Pinpoint the cell where the given text exists, returning its (x, y) midpoint coordinate. 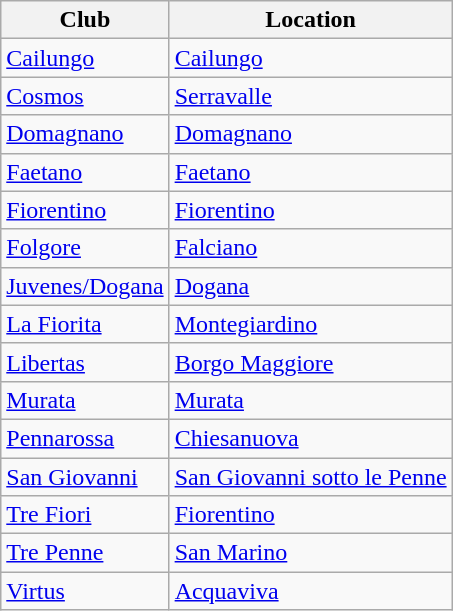
La Fiorita (85, 324)
Falciano (310, 248)
Chiesanuova (310, 438)
Montegiardino (310, 324)
Juvenes/Dogana (85, 286)
Tre Penne (85, 553)
Borgo Maggiore (310, 362)
Club (85, 20)
Acquaviva (310, 591)
San Giovanni sotto le Penne (310, 477)
Serravalle (310, 96)
Libertas (85, 362)
Cosmos (85, 96)
Dogana (310, 286)
Virtus (85, 591)
San Marino (310, 553)
Tre Fiori (85, 515)
Location (310, 20)
Folgore (85, 248)
Pennarossa (85, 438)
San Giovanni (85, 477)
